Find where the given text appears and provide that cell's center as [x, y] coordinate. 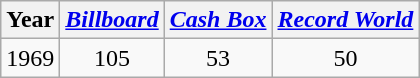
Year [30, 20]
Cash Box [218, 20]
105 [112, 58]
Record World [346, 20]
53 [218, 58]
Billboard [112, 20]
50 [346, 58]
1969 [30, 58]
